Output the [X, Y] coordinate of the center of the cell containing the given text.  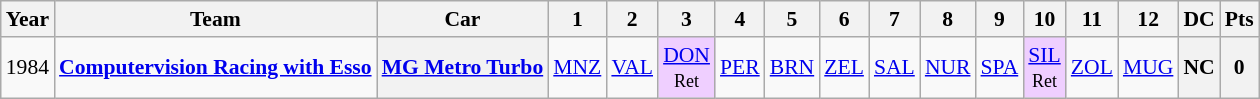
4 [740, 19]
10 [1044, 19]
1 [577, 19]
1984 [28, 68]
0 [1240, 68]
Computervision Racing with Esso [216, 68]
5 [792, 19]
VAL [632, 68]
6 [844, 19]
MUG [1148, 68]
MG Metro Turbo [463, 68]
11 [1092, 19]
9 [1000, 19]
DC [1198, 19]
3 [686, 19]
Team [216, 19]
BRN [792, 68]
NUR [948, 68]
SAL [894, 68]
NC [1198, 68]
12 [1148, 19]
SILRet [1044, 68]
8 [948, 19]
PER [740, 68]
Year [28, 19]
Car [463, 19]
7 [894, 19]
ZOL [1092, 68]
ZEL [844, 68]
DONRet [686, 68]
MNZ [577, 68]
2 [632, 19]
Pts [1240, 19]
SPA [1000, 68]
